Return (x, y) of the center of cell containing provided text 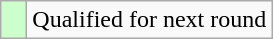
Qualified for next round (150, 20)
